Capture the cell that displays the provided text and extract its [x, y] central coordinate. 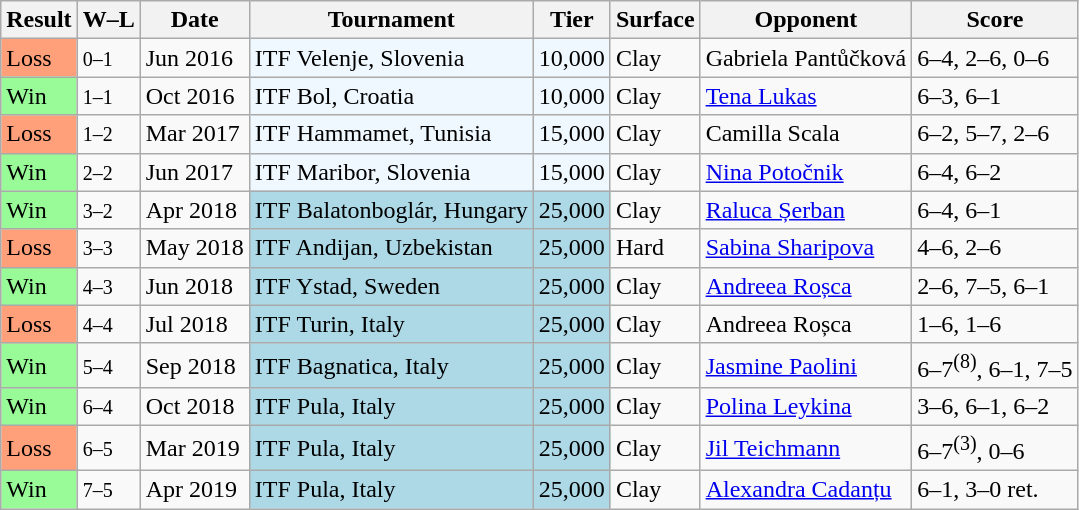
4–4 [108, 324]
Tournament [391, 20]
3–2 [108, 210]
Gabriela Pantůčková [806, 58]
6–2, 5–7, 2–6 [995, 134]
Jil Teichmann [806, 448]
Apr 2019 [194, 489]
Polina Leykina [806, 407]
W–L [108, 20]
Jasmine Paolini [806, 366]
6–4, 6–1 [995, 210]
6–7(3), 0–6 [995, 448]
Jun 2018 [194, 286]
6–7(8), 6–1, 7–5 [995, 366]
6–4 [108, 407]
Score [995, 20]
4–3 [108, 286]
6–4, 6–2 [995, 172]
Opponent [806, 20]
4–6, 2–6 [995, 248]
1–1 [108, 96]
Mar 2019 [194, 448]
1–6, 1–6 [995, 324]
0–1 [108, 58]
ITF Maribor, Slovenia [391, 172]
Sabina Sharipova [806, 248]
6–1, 3–0 ret. [995, 489]
Alexandra Cadanțu [806, 489]
6–5 [108, 448]
Oct 2018 [194, 407]
ITF Balatonboglár, Hungary [391, 210]
Hard [655, 248]
ITF Velenje, Slovenia [391, 58]
Oct 2016 [194, 96]
3–6, 6–1, 6–2 [995, 407]
Apr 2018 [194, 210]
Raluca Șerban [806, 210]
Tena Lukas [806, 96]
2–2 [108, 172]
6–4, 2–6, 0–6 [995, 58]
Jun 2017 [194, 172]
7–5 [108, 489]
2–6, 7–5, 6–1 [995, 286]
6–3, 6–1 [995, 96]
1–2 [108, 134]
Result [39, 20]
Sep 2018 [194, 366]
Jul 2018 [194, 324]
Date [194, 20]
Camilla Scala [806, 134]
ITF Bagnatica, Italy [391, 366]
Nina Potočnik [806, 172]
ITF Andijan, Uzbekistan [391, 248]
Tier [572, 20]
5–4 [108, 366]
Surface [655, 20]
ITF Hammamet, Tunisia [391, 134]
3–3 [108, 248]
ITF Bol, Croatia [391, 96]
ITF Turin, Italy [391, 324]
Mar 2017 [194, 134]
Jun 2016 [194, 58]
ITF Ystad, Sweden [391, 286]
May 2018 [194, 248]
